Return (x, y) of the center of cell containing provided text 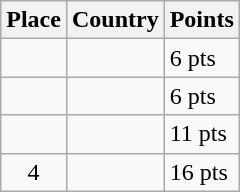
4 (34, 172)
16 pts (202, 172)
Country (115, 20)
Points (202, 20)
Place (34, 20)
11 pts (202, 134)
